Identify which cell holds the provided text, then report its (x, y) central coordinate. 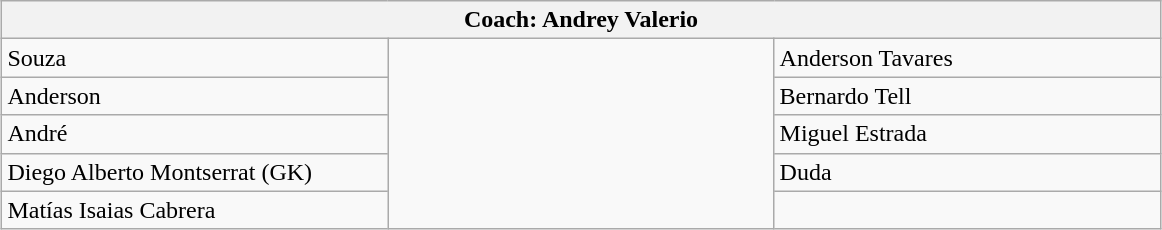
Bernardo Tell (967, 96)
Matías Isaias Cabrera (195, 210)
Coach: Andrey Valerio (581, 20)
Miguel Estrada (967, 134)
Duda (967, 172)
Souza (195, 58)
Diego Alberto Montserrat (GK) (195, 172)
Anderson (195, 96)
André (195, 134)
Anderson Tavares (967, 58)
